Output the [X, Y] coordinate of the center of the cell containing the given text.  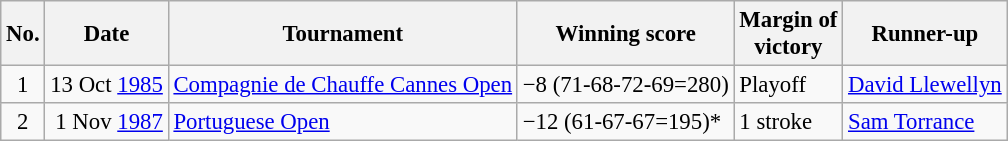
Margin ofvictory [788, 34]
2 [23, 122]
Tournament [342, 34]
Winning score [626, 34]
Date [106, 34]
13 Oct 1985 [106, 85]
Sam Torrance [925, 122]
Portuguese Open [342, 122]
1 Nov 1987 [106, 122]
1 [23, 85]
Compagnie de Chauffe Cannes Open [342, 85]
Runner-up [925, 34]
−12 (61-67-67=195)* [626, 122]
David Llewellyn [925, 85]
Playoff [788, 85]
1 stroke [788, 122]
−8 (71-68-72-69=280) [626, 85]
No. [23, 34]
